From the cell containing the given text, extract its center point as (X, Y) coordinate. 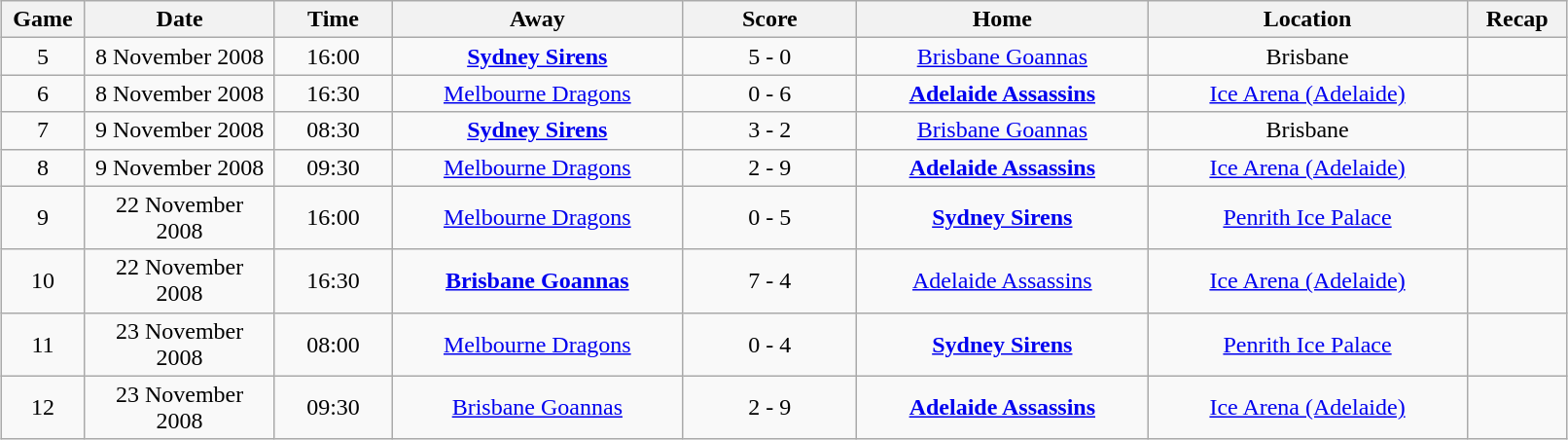
5 (43, 56)
7 - 4 (770, 280)
Home (1002, 19)
5 - 0 (770, 56)
10 (43, 280)
3 - 2 (770, 130)
12 (43, 407)
11 (43, 345)
Game (43, 19)
8 (43, 167)
0 - 4 (770, 345)
Location (1307, 19)
Recap (1517, 19)
Score (770, 19)
9 (43, 218)
6 (43, 93)
0 - 5 (770, 218)
Time (333, 19)
Date (179, 19)
08:00 (333, 345)
7 (43, 130)
08:30 (333, 130)
Away (537, 19)
0 - 6 (770, 93)
